Determine the [x, y] coordinate at the center of the cell enclosing the given text.  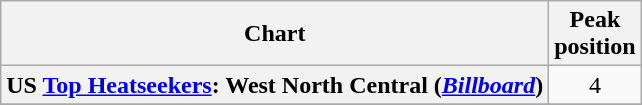
Chart [275, 34]
4 [595, 85]
US Top Heatseekers: West North Central (Billboard) [275, 85]
Peakposition [595, 34]
